Identify which cell holds the provided text, then report its [x, y] central coordinate. 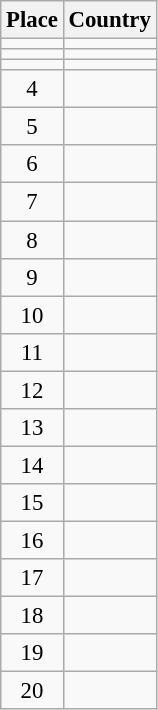
10 [32, 315]
15 [32, 503]
11 [32, 352]
16 [32, 540]
12 [32, 390]
13 [32, 428]
19 [32, 653]
20 [32, 691]
5 [32, 127]
14 [32, 465]
6 [32, 165]
17 [32, 578]
18 [32, 616]
7 [32, 202]
8 [32, 240]
9 [32, 277]
Country [110, 20]
Place [32, 20]
4 [32, 89]
